From the cell containing the given text, extract its center point as [X, Y] coordinate. 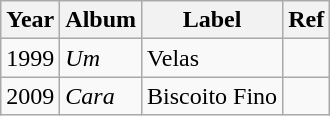
Biscoito Fino [212, 96]
Velas [212, 58]
Year [30, 20]
Um [101, 58]
1999 [30, 58]
Ref [306, 20]
Label [212, 20]
2009 [30, 96]
Cara [101, 96]
Album [101, 20]
